From the cell containing the given text, extract its center point as [X, Y] coordinate. 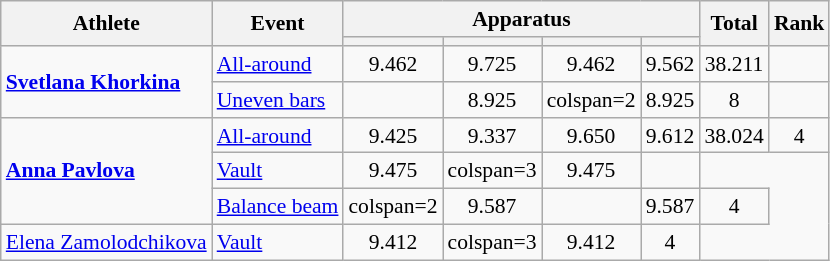
Apparatus [521, 19]
38.024 [734, 136]
Event [278, 24]
Anna Pavlova [106, 172]
9.337 [492, 136]
38.211 [734, 64]
9.650 [592, 136]
Svetlana Khorkina [106, 82]
9.562 [670, 64]
8 [734, 100]
Athlete [106, 24]
Total [734, 24]
9.425 [392, 136]
9.725 [492, 64]
Rank [800, 24]
9.612 [670, 136]
Elena Zamolodchikova [106, 243]
Balance beam [278, 207]
Uneven bars [278, 100]
